Return (x, y) of the center of cell containing provided text 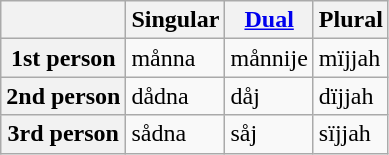
dåj (269, 96)
sïjjah (350, 134)
1st person (64, 58)
2nd person (64, 96)
Plural (350, 20)
dådna (176, 96)
sådna (176, 134)
Singular (176, 20)
mïjjah (350, 58)
dïjjah (350, 96)
månna (176, 58)
månnije (269, 58)
såj (269, 134)
Dual (269, 20)
3rd person (64, 134)
